Capture the cell that displays the provided text and extract its (X, Y) central coordinate. 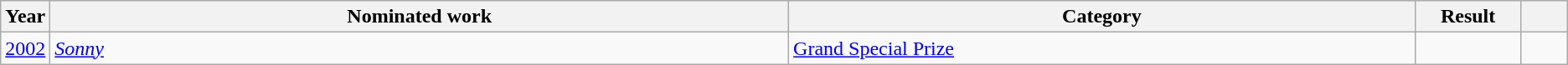
Year (25, 17)
2002 (25, 48)
Grand Special Prize (1102, 48)
Nominated work (420, 17)
Category (1102, 17)
Sonny (420, 48)
Result (1467, 17)
